Output the (x, y) coordinate of the center of the cell containing the given text.  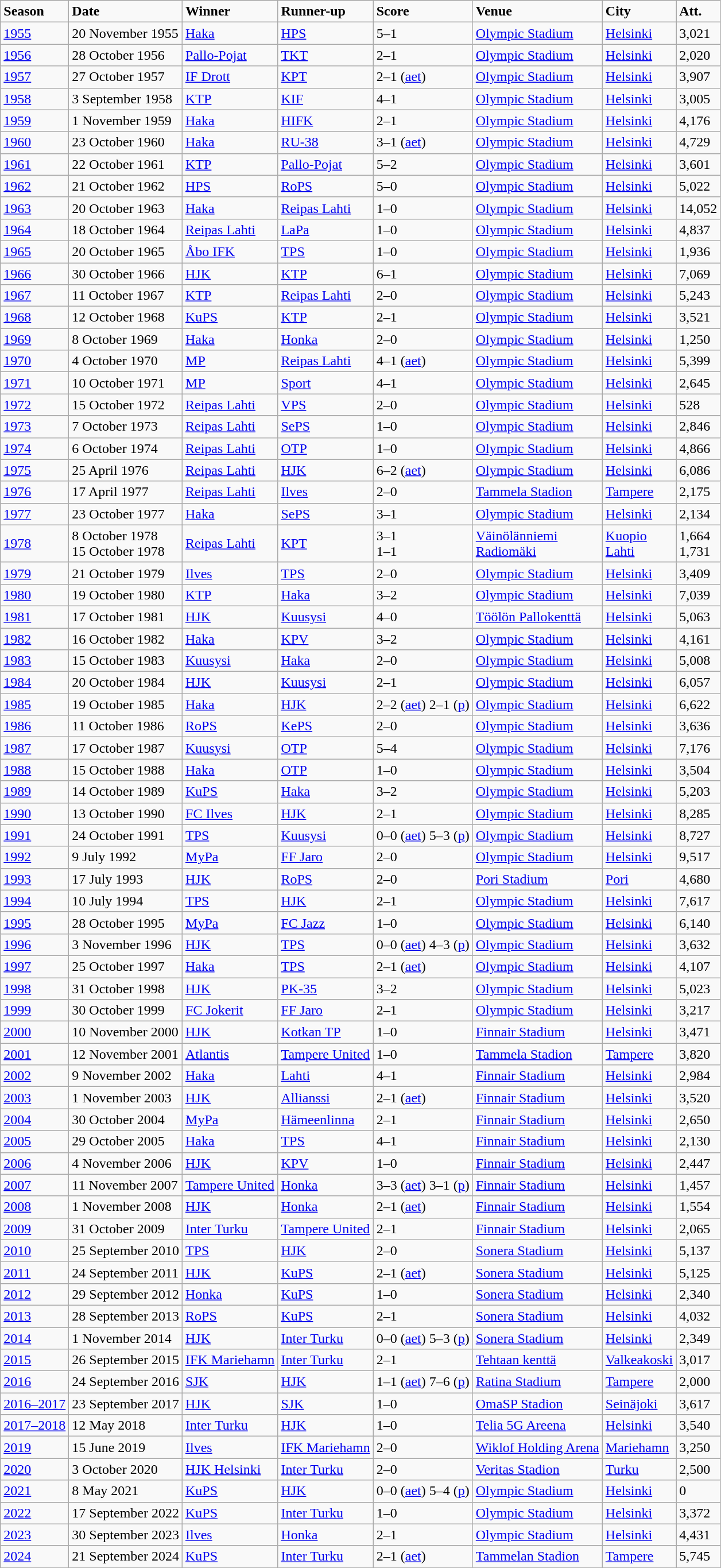
2014 (34, 1338)
1963 (34, 208)
8,727 (698, 835)
3,617 (698, 1404)
3,636 (698, 726)
4,161 (698, 639)
1964 (34, 230)
7,617 (698, 901)
2015 (34, 1360)
1,936 (698, 251)
30 October 2004 (126, 1120)
4,431 (698, 1535)
9 July 1992 (126, 857)
0–0 (aet) 5–4 (p) (422, 1491)
3,632 (698, 944)
1966 (34, 274)
2019 (34, 1447)
HIFK (325, 121)
Tehtaan kenttä (537, 1360)
11 November 2007 (126, 1185)
1 November 2008 (126, 1207)
11 October 1986 (126, 726)
24 September 2016 (126, 1382)
19 October 1980 (126, 595)
20 October 1965 (126, 251)
5–0 (422, 186)
2,650 (698, 1120)
10 October 1971 (126, 383)
1997 (34, 966)
3,017 (698, 1360)
20 October 1963 (126, 208)
FC Ilves (230, 814)
Venue (537, 11)
4,032 (698, 1316)
2005 (34, 1141)
4,729 (698, 142)
6–2 (aet) (422, 470)
17 September 2022 (126, 1513)
5,008 (698, 661)
1959 (34, 121)
2010 (34, 1250)
Mariehamn (639, 1447)
3,005 (698, 99)
Atlantis (230, 1054)
5,137 (698, 1250)
1–1 (aet) 7–6 (p) (422, 1382)
3,520 (698, 1098)
3 October 2020 (126, 1469)
1988 (34, 770)
4,866 (698, 448)
3 November 1996 (126, 944)
2022 (34, 1513)
1973 (34, 427)
2,447 (698, 1163)
30 September 2023 (126, 1535)
2,065 (698, 1229)
4 October 1970 (126, 361)
Pori Stadium (537, 879)
2012 (34, 1294)
1994 (34, 901)
26 September 2015 (126, 1360)
1995 (34, 923)
Töölön Pallokenttä (537, 617)
6–1 (422, 274)
5,023 (698, 988)
2–2 (aet) 2–1 (p) (422, 704)
1978 (34, 543)
4 November 2006 (126, 1163)
Sport (325, 383)
Veritas Stadion (537, 1469)
15 October 1983 (126, 661)
5–4 (422, 748)
6,140 (698, 923)
5,203 (698, 792)
4–1 (aet) (422, 361)
22 October 1961 (126, 164)
1984 (34, 683)
23 September 2017 (126, 1404)
1965 (34, 251)
1955 (34, 33)
Score (422, 11)
3,601 (698, 164)
2,134 (698, 514)
3–1 (aet) (422, 142)
1976 (34, 492)
1980 (34, 595)
VPS (325, 405)
17 October 1981 (126, 617)
3–1 (422, 514)
1960 (34, 142)
2002 (34, 1076)
3–3 (aet) 3–1 (p) (422, 1185)
15 October 1972 (126, 405)
12 October 1968 (126, 318)
7,176 (698, 748)
3,217 (698, 1011)
1 November 2003 (126, 1098)
3,504 (698, 770)
1982 (34, 639)
31 October 2009 (126, 1229)
KePS (325, 726)
2013 (34, 1316)
Allianssi (325, 1098)
1971 (34, 383)
KIF (325, 99)
1979 (34, 573)
3,540 (698, 1426)
1970 (34, 361)
1985 (34, 704)
25 April 1976 (126, 470)
2006 (34, 1163)
7 October 1973 (126, 427)
1987 (34, 748)
1 November 2014 (126, 1338)
1967 (34, 296)
1998 (34, 988)
1981 (34, 617)
6,057 (698, 683)
24 October 1991 (126, 835)
21 October 1962 (126, 186)
31 October 1998 (126, 988)
8 May 2021 (126, 1491)
11 October 1967 (126, 296)
2,349 (698, 1338)
18 October 1964 (126, 230)
25 October 1997 (126, 966)
8 October 1969 (126, 339)
7,069 (698, 274)
3,021 (698, 33)
RU-38 (325, 142)
1,6641,731 (698, 543)
30 October 1966 (126, 274)
2024 (34, 1557)
3,372 (698, 1513)
1968 (34, 318)
28 September 2013 (126, 1316)
5,243 (698, 296)
1956 (34, 55)
9,517 (698, 857)
10 November 2000 (126, 1032)
1992 (34, 857)
23 October 1977 (126, 514)
30 October 1999 (126, 1011)
4–0 (422, 617)
15 June 2019 (126, 1447)
23 October 1960 (126, 142)
2001 (34, 1054)
TKT (325, 55)
2,645 (698, 383)
28 October 1956 (126, 55)
2016–2017 (34, 1404)
28 October 1995 (126, 923)
14,052 (698, 208)
1961 (34, 164)
8,285 (698, 814)
21 September 2024 (126, 1557)
8 October 197815 October 1978 (126, 543)
3,820 (698, 1054)
2007 (34, 1185)
1957 (34, 77)
Lahti (325, 1076)
1975 (34, 470)
Winner (230, 11)
Valkeakoski (639, 1360)
21 October 1979 (126, 573)
Ratina Stadium (537, 1382)
17 April 1977 (126, 492)
20 November 1955 (126, 33)
1977 (34, 514)
1996 (34, 944)
LaPa (325, 230)
13 October 1990 (126, 814)
3,250 (698, 1447)
0–0 (aet) 4–3 (p) (422, 944)
2,340 (698, 1294)
2000 (34, 1032)
27 October 1957 (126, 77)
Date (126, 11)
1991 (34, 835)
1986 (34, 726)
2008 (34, 1207)
HJK Helsinki (230, 1469)
3 September 1958 (126, 99)
VäinölänniemiRadiomäki (537, 543)
2,175 (698, 492)
29 October 2005 (126, 1141)
1958 (34, 99)
2011 (34, 1272)
0 (698, 1491)
2,846 (698, 427)
3,907 (698, 77)
1,457 (698, 1185)
10 July 1994 (126, 901)
20 October 1984 (126, 683)
12 November 2001 (126, 1054)
5–1 (422, 33)
24 September 2011 (126, 1272)
1962 (34, 186)
2003 (34, 1098)
5,399 (698, 361)
1,554 (698, 1207)
9 November 2002 (126, 1076)
17 July 1993 (126, 879)
FC Jokerit (230, 1011)
2023 (34, 1535)
5,125 (698, 1272)
25 September 2010 (126, 1250)
16 October 1982 (126, 639)
3,471 (698, 1032)
2017–2018 (34, 1426)
Pori (639, 879)
Seinäjoki (639, 1404)
OmaSP Stadion (537, 1404)
6,086 (698, 470)
KuopioLahti (639, 543)
2009 (34, 1229)
1969 (34, 339)
Kotkan TP (325, 1032)
2020 (34, 1469)
1,250 (698, 339)
5–2 (422, 164)
14 October 1989 (126, 792)
29 September 2012 (126, 1294)
5,022 (698, 186)
5,745 (698, 1557)
Season (34, 11)
2021 (34, 1491)
15 October 1988 (126, 770)
Runner-up (325, 11)
1989 (34, 792)
1990 (34, 814)
19 October 1985 (126, 704)
6,622 (698, 704)
2,000 (698, 1382)
528 (698, 405)
1999 (34, 1011)
4,176 (698, 121)
6 October 1974 (126, 448)
2,500 (698, 1469)
Telia 5G Areena (537, 1426)
3–11–1 (422, 543)
Turku (639, 1469)
17 October 1987 (126, 748)
Hämeenlinna (325, 1120)
1983 (34, 661)
City (639, 11)
3,409 (698, 573)
Att. (698, 11)
4,680 (698, 879)
2,984 (698, 1076)
2,020 (698, 55)
2004 (34, 1120)
4,837 (698, 230)
1974 (34, 448)
Wiklof Holding Arena (537, 1447)
1 November 1959 (126, 121)
IF Drott (230, 77)
5,063 (698, 617)
Åbo IFK (230, 251)
4,107 (698, 966)
2016 (34, 1382)
FC Jazz (325, 923)
12 May 2018 (126, 1426)
3,521 (698, 318)
1993 (34, 879)
Tammelan Stadion (537, 1557)
1972 (34, 405)
7,039 (698, 595)
PK-35 (325, 988)
2,130 (698, 1141)
